Detect which cell encompasses the target text, then output its (X, Y) center coordinate. 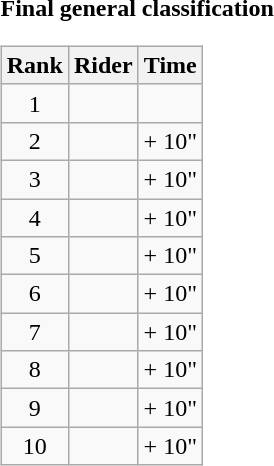
Rank (34, 65)
8 (34, 370)
10 (34, 446)
2 (34, 141)
3 (34, 179)
9 (34, 408)
Time (170, 65)
7 (34, 332)
4 (34, 217)
6 (34, 294)
Rider (103, 65)
5 (34, 256)
1 (34, 103)
